Search for the cell housing the specified text and yield its (x, y) center coordinate. 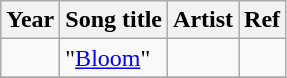
Year (30, 20)
Song title (114, 20)
Ref (262, 20)
"Bloom" (114, 58)
Artist (204, 20)
